Return the (X, Y) coordinate for the center point of the cell that contains the specified text.  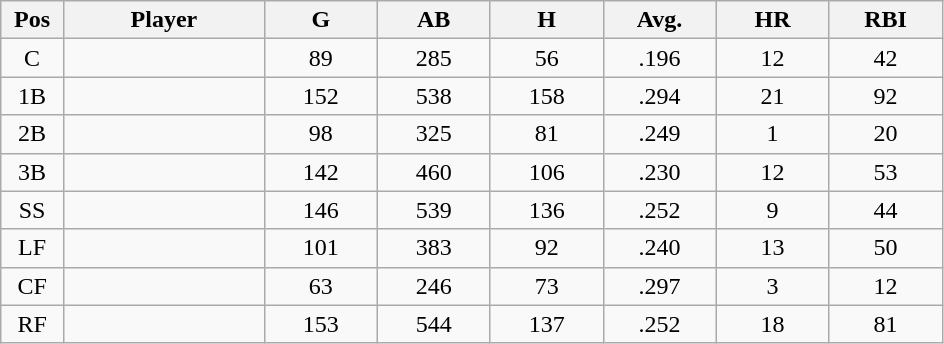
53 (886, 172)
.240 (660, 248)
.294 (660, 96)
42 (886, 58)
3 (772, 286)
9 (772, 210)
63 (320, 286)
C (32, 58)
.249 (660, 134)
137 (546, 324)
544 (434, 324)
285 (434, 58)
142 (320, 172)
Avg. (660, 20)
.297 (660, 286)
1 (772, 134)
Player (164, 20)
.196 (660, 58)
20 (886, 134)
73 (546, 286)
158 (546, 96)
2B (32, 134)
RBI (886, 20)
136 (546, 210)
18 (772, 324)
383 (434, 248)
56 (546, 58)
3B (32, 172)
246 (434, 286)
SS (32, 210)
G (320, 20)
13 (772, 248)
153 (320, 324)
50 (886, 248)
538 (434, 96)
RF (32, 324)
.230 (660, 172)
21 (772, 96)
106 (546, 172)
325 (434, 134)
89 (320, 58)
152 (320, 96)
98 (320, 134)
539 (434, 210)
H (546, 20)
460 (434, 172)
1B (32, 96)
101 (320, 248)
Pos (32, 20)
LF (32, 248)
AB (434, 20)
44 (886, 210)
HR (772, 20)
146 (320, 210)
CF (32, 286)
